Return the (X, Y) coordinate for the center point of the cell that contains the specified text.  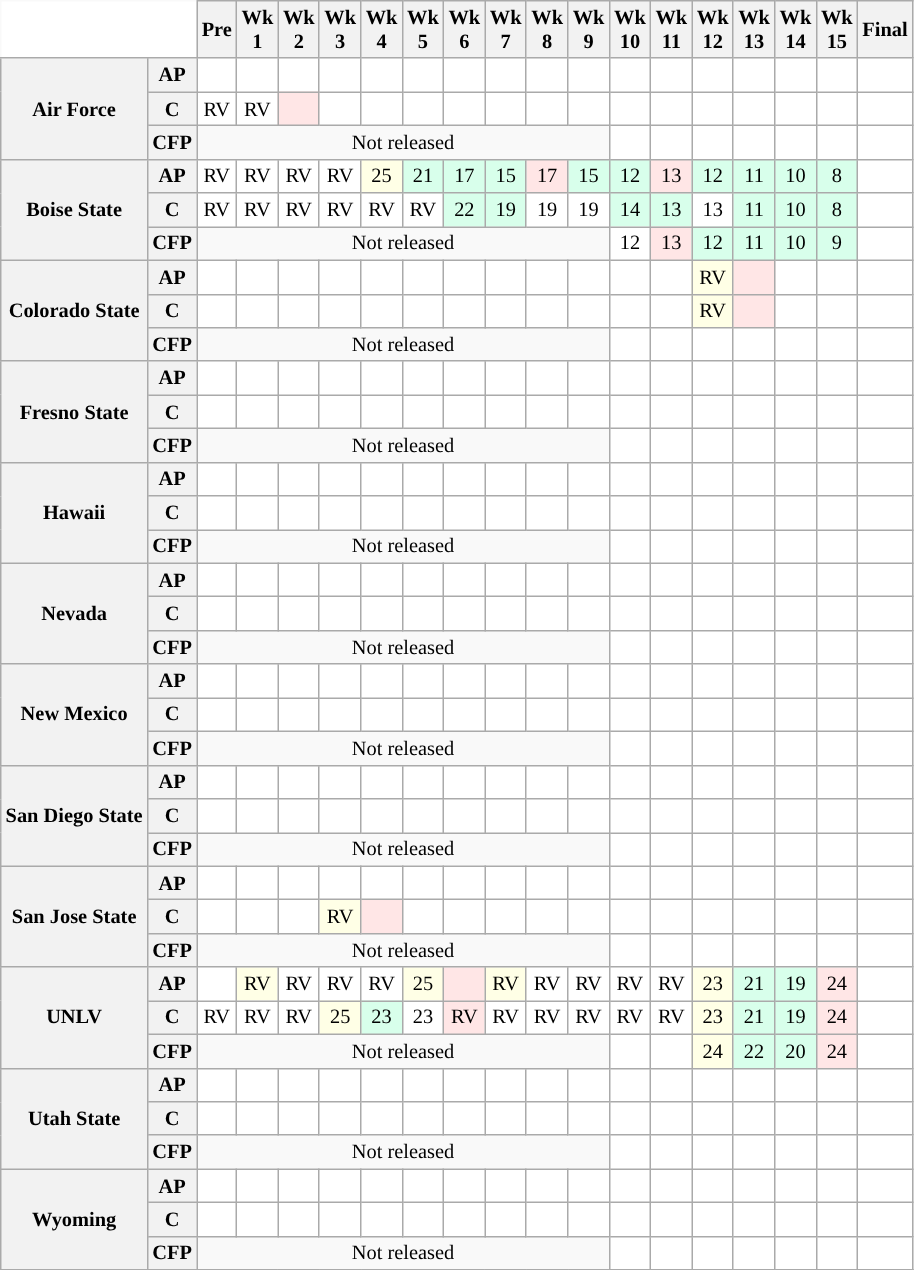
9 (836, 243)
Wk8 (546, 29)
Wk9 (588, 29)
Colorado State (74, 310)
Wk12 (712, 29)
Wk14 (796, 29)
Nevada (74, 614)
UNLV (74, 1018)
Wk5 (422, 29)
Wk4 (382, 29)
Hawaii (74, 512)
San Jose State (74, 916)
Wk10 (630, 29)
Wk3 (340, 29)
Wk13 (754, 29)
New Mexico (74, 714)
Wk6 (464, 29)
Air Force (74, 108)
Wk15 (836, 29)
Pre (217, 29)
20 (796, 1051)
Final (886, 29)
Boise State (74, 210)
Wk7 (506, 29)
San Diego State (74, 816)
Wk2 (298, 29)
14 (630, 210)
Utah State (74, 1118)
Wk1 (258, 29)
Wyoming (74, 1220)
Fresno State (74, 412)
Wk11 (672, 29)
